Output the [x, y] coordinate of the center of the cell containing the given text.  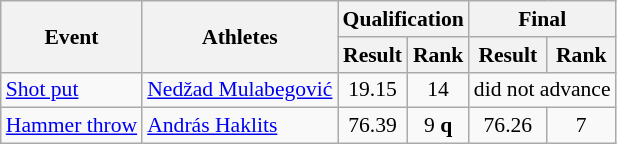
14 [438, 90]
Final [542, 19]
76.39 [373, 126]
9 q [438, 126]
András Haklits [240, 126]
76.26 [508, 126]
did not advance [542, 90]
7 [582, 126]
Nedžad Mulabegović [240, 90]
Athletes [240, 36]
19.15 [373, 90]
Event [72, 36]
Hammer throw [72, 126]
Shot put [72, 90]
Qualification [404, 19]
